Locate the cell with the specified text and output its (X, Y) center coordinate. 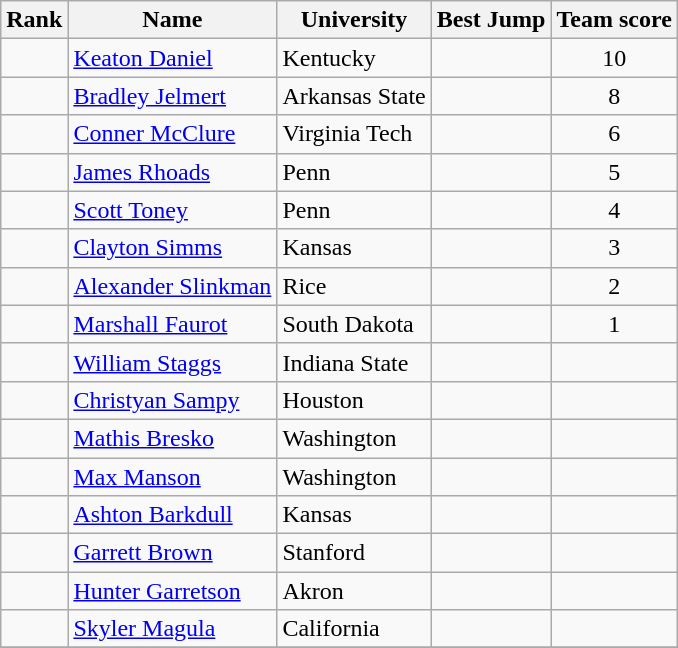
Skyler Magula (172, 629)
James Rhoads (172, 172)
Kentucky (354, 58)
Stanford (354, 553)
2 (614, 286)
4 (614, 210)
Bradley Jelmert (172, 96)
Akron (354, 591)
Hunter Garretson (172, 591)
Max Manson (172, 477)
Virginia Tech (354, 134)
1 (614, 324)
Arkansas State (354, 96)
Ashton Barkdull (172, 515)
Christyan Sampy (172, 400)
Clayton Simms (172, 248)
Rank (34, 20)
Team score (614, 20)
3 (614, 248)
South Dakota (354, 324)
Mathis Bresko (172, 438)
10 (614, 58)
Marshall Faurot (172, 324)
Alexander Slinkman (172, 286)
Name (172, 20)
Scott Toney (172, 210)
Best Jump (491, 20)
Rice (354, 286)
California (354, 629)
6 (614, 134)
Houston (354, 400)
Garrett Brown (172, 553)
University (354, 20)
William Staggs (172, 362)
5 (614, 172)
Keaton Daniel (172, 58)
Conner McClure (172, 134)
8 (614, 96)
Indiana State (354, 362)
